Return [x, y] of the center of cell containing provided text 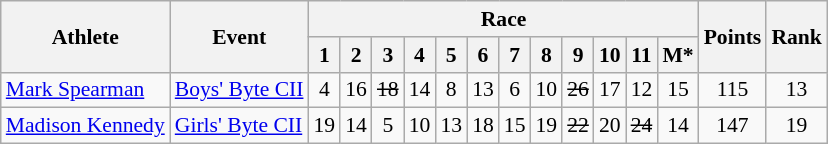
Girls' Byte CII [240, 126]
M* [678, 55]
22 [578, 126]
9 [578, 55]
1 [325, 55]
17 [610, 90]
3 [388, 55]
26 [578, 90]
Rank [796, 36]
147 [733, 126]
Event [240, 36]
Mark Spearman [86, 90]
24 [642, 126]
2 [356, 55]
Madison Kennedy [86, 126]
7 [515, 55]
Athlete [86, 36]
Points [733, 36]
12 [642, 90]
20 [610, 126]
16 [356, 90]
Race [504, 19]
Boys' Byte CII [240, 90]
115 [733, 90]
11 [642, 55]
